Output the (X, Y) coordinate of the center of the cell containing the given text.  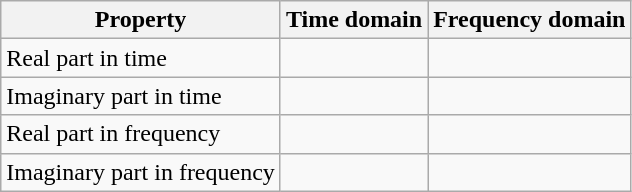
Imaginary part in frequency (141, 172)
Property (141, 20)
Imaginary part in time (141, 96)
Real part in time (141, 58)
Time domain (354, 20)
Real part in frequency (141, 134)
Frequency domain (530, 20)
